Return the (x, y) coordinate for the center point of the cell that contains the specified text.  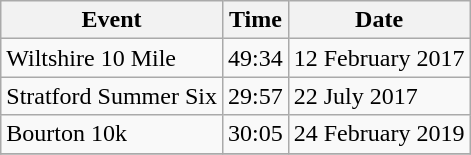
Event (112, 20)
Date (379, 20)
12 February 2017 (379, 58)
Bourton 10k (112, 134)
Wiltshire 10 Mile (112, 58)
22 July 2017 (379, 96)
Time (255, 20)
29:57 (255, 96)
Stratford Summer Six (112, 96)
49:34 (255, 58)
24 February 2019 (379, 134)
30:05 (255, 134)
